Output the (X, Y) coordinate of the center of the cell containing the given text.  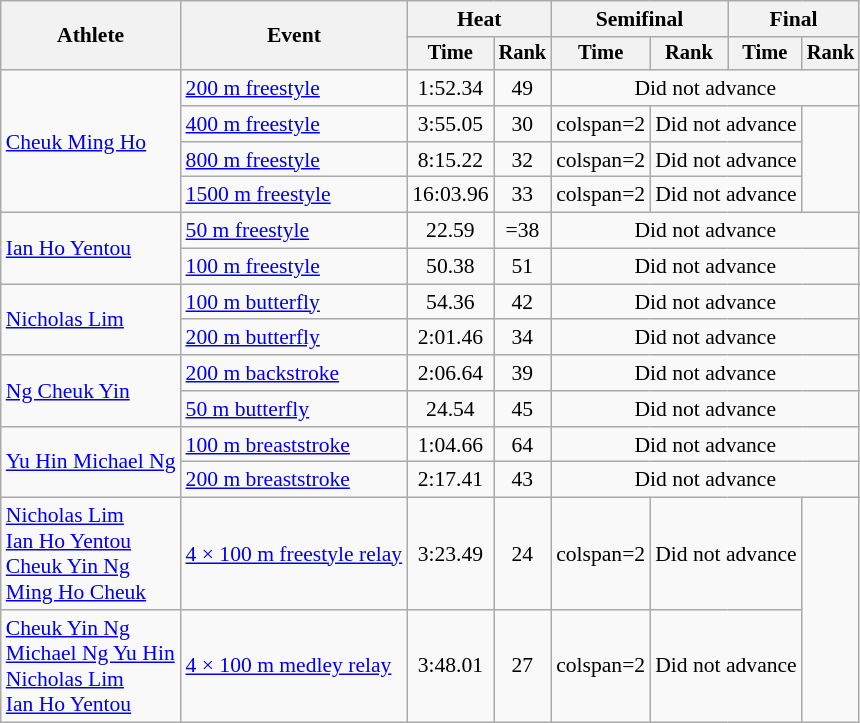
Final (794, 19)
Nicholas LimIan Ho YentouCheuk Yin NgMing Ho Cheuk (91, 554)
64 (523, 445)
1:52.34 (450, 88)
100 m breaststroke (294, 445)
200 m freestyle (294, 88)
24 (523, 554)
30 (523, 124)
Cheuk Ming Ho (91, 141)
2:01.46 (450, 338)
39 (523, 373)
1500 m freestyle (294, 195)
4 × 100 m freestyle relay (294, 554)
42 (523, 302)
45 (523, 409)
200 m backstroke (294, 373)
=38 (523, 231)
22.59 (450, 231)
4 × 100 m medley relay (294, 666)
400 m freestyle (294, 124)
Semifinal (640, 19)
27 (523, 666)
34 (523, 338)
Ng Cheuk Yin (91, 390)
200 m breaststroke (294, 480)
200 m butterfly (294, 338)
50 m freestyle (294, 231)
100 m freestyle (294, 267)
50 m butterfly (294, 409)
3:55.05 (450, 124)
33 (523, 195)
2:17.41 (450, 480)
Heat (479, 19)
50.38 (450, 267)
16:03.96 (450, 195)
Athlete (91, 36)
2:06.64 (450, 373)
Yu Hin Michael Ng (91, 462)
Ian Ho Yentou (91, 248)
800 m freestyle (294, 160)
Cheuk Yin NgMichael Ng Yu HinNicholas LimIan Ho Yentou (91, 666)
49 (523, 88)
3:48.01 (450, 666)
32 (523, 160)
100 m butterfly (294, 302)
8:15.22 (450, 160)
54.36 (450, 302)
Nicholas Lim (91, 320)
51 (523, 267)
24.54 (450, 409)
1:04.66 (450, 445)
43 (523, 480)
3:23.49 (450, 554)
Event (294, 36)
